Capture the cell that displays the provided text and extract its [x, y] central coordinate. 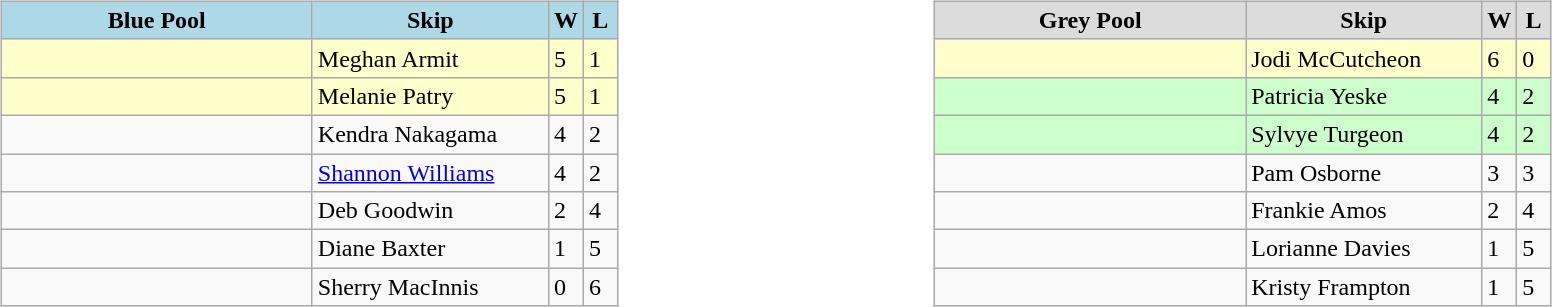
Shannon Williams [430, 173]
Blue Pool [156, 20]
Diane Baxter [430, 249]
Sylvye Turgeon [1364, 134]
Deb Goodwin [430, 211]
Kristy Frampton [1364, 287]
Melanie Patry [430, 96]
Frankie Amos [1364, 211]
Patricia Yeske [1364, 96]
Grey Pool [1090, 20]
Jodi McCutcheon [1364, 58]
Kendra Nakagama [430, 134]
Lorianne Davies [1364, 249]
Pam Osborne [1364, 173]
Sherry MacInnis [430, 287]
Meghan Armit [430, 58]
